Identify which cell holds the provided text, then report its (x, y) central coordinate. 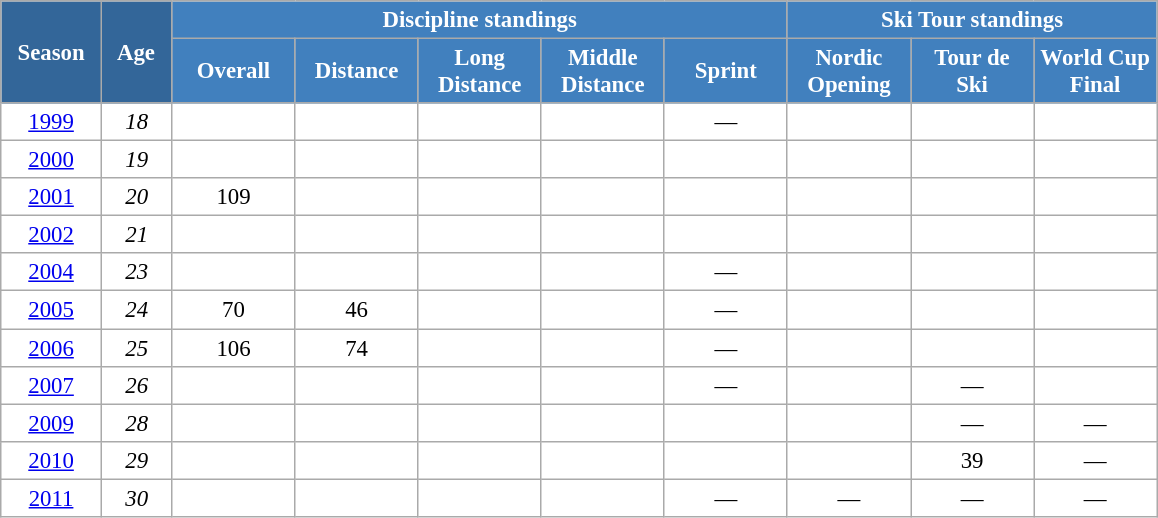
70 (234, 310)
2005 (52, 310)
20 (136, 197)
2002 (52, 235)
Age (136, 52)
30 (136, 498)
2004 (52, 273)
23 (136, 273)
28 (136, 423)
Ski Tour standings (972, 20)
Season (52, 52)
Tour deSki (972, 72)
2011 (52, 498)
2010 (52, 460)
Discipline standings (480, 20)
46 (356, 310)
World CupFinal (1096, 72)
2001 (52, 197)
39 (972, 460)
29 (136, 460)
NordicOpening (848, 72)
109 (234, 197)
74 (356, 348)
26 (136, 385)
Sprint (726, 72)
Overall (234, 72)
106 (234, 348)
18 (136, 122)
19 (136, 160)
2000 (52, 160)
Distance (356, 72)
Long Distance (480, 72)
21 (136, 235)
2006 (52, 348)
Middle Distance (602, 72)
1999 (52, 122)
2009 (52, 423)
25 (136, 348)
24 (136, 310)
2007 (52, 385)
